Locate the cell with the specified text and output its (x, y) center coordinate. 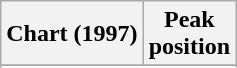
Peakposition (189, 34)
Chart (1997) (72, 34)
